Return (x, y) of the center of cell containing provided text 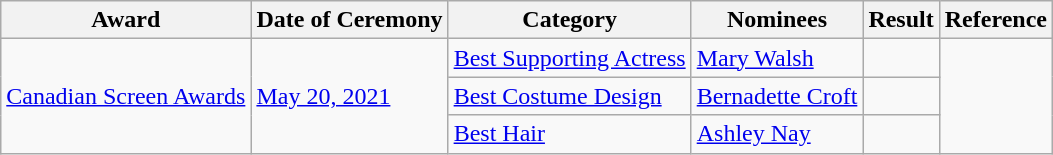
Category (570, 20)
Reference (996, 20)
Result (901, 20)
Award (126, 20)
Best Costume Design (570, 96)
Best Supporting Actress (570, 58)
May 20, 2021 (350, 96)
Best Hair (570, 134)
Date of Ceremony (350, 20)
Ashley Nay (777, 134)
Canadian Screen Awards (126, 96)
Nominees (777, 20)
Bernadette Croft (777, 96)
Mary Walsh (777, 58)
